Search for the cell housing the specified text and yield its [x, y] center coordinate. 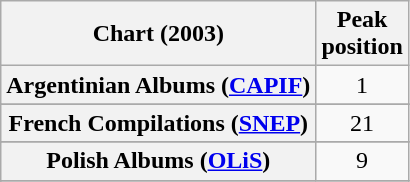
Peak position [362, 34]
21 [362, 123]
1 [362, 85]
French Compilations (SNEP) [158, 123]
Chart (2003) [158, 34]
9 [362, 161]
Polish Albums (OLiS) [158, 161]
Argentinian Albums (CAPIF) [158, 85]
